Scan for the cell matching the given text and deliver its [X, Y] coordinate at center. 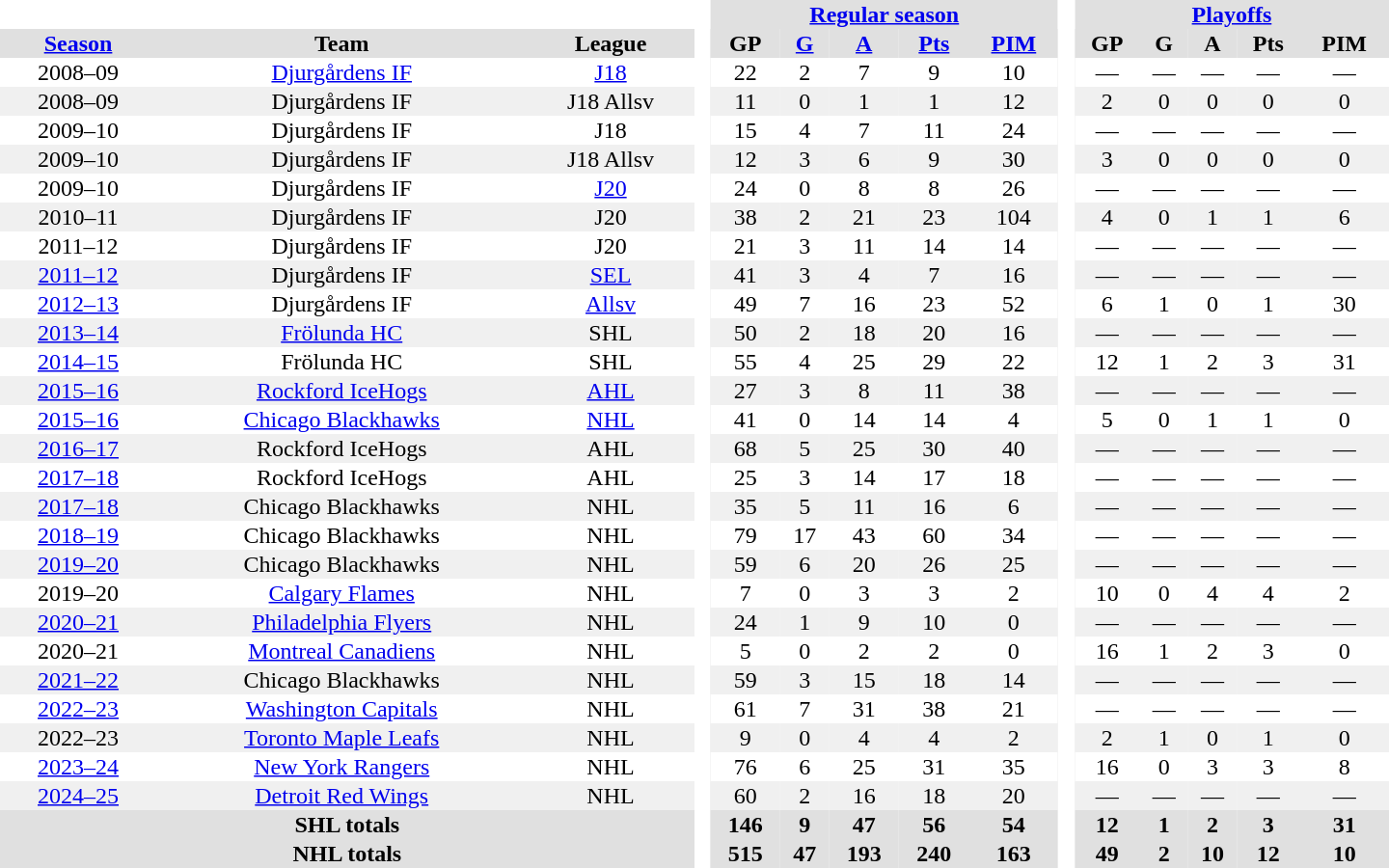
2023–24 [78, 767]
50 [745, 333]
56 [934, 825]
Toronto Maple Leafs [341, 738]
2013–14 [78, 333]
Allsv [610, 304]
2010–11 [78, 217]
2012–13 [78, 304]
68 [745, 448]
2018–19 [78, 535]
29 [934, 362]
NHL totals [347, 854]
76 [745, 767]
79 [745, 535]
54 [1015, 825]
SEL [610, 275]
2016–17 [78, 448]
40 [1015, 448]
Regular season [884, 14]
Playoffs [1232, 14]
Calgary Flames [341, 593]
515 [745, 854]
2024–25 [78, 796]
Detroit Red Wings [341, 796]
55 [745, 362]
Montreal Canadiens [341, 651]
240 [934, 854]
Washington Capitals [341, 709]
New York Rangers [341, 767]
2014–15 [78, 362]
193 [864, 854]
52 [1015, 304]
163 [1015, 854]
SHL totals [347, 825]
43 [864, 535]
146 [745, 825]
34 [1015, 535]
Season [78, 43]
104 [1015, 217]
Philadelphia Flyers [341, 622]
2021–22 [78, 680]
61 [745, 709]
Team [341, 43]
27 [745, 391]
League [610, 43]
